From the cell containing the given text, extract its center point as [X, Y] coordinate. 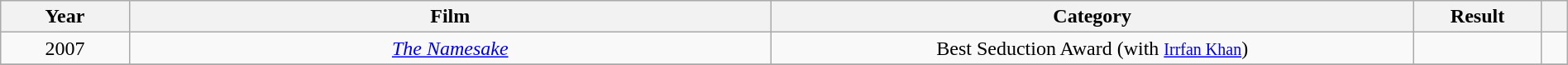
Category [1092, 17]
2007 [65, 48]
The Namesake [450, 48]
Result [1477, 17]
Best Seduction Award (with Irrfan Khan) [1092, 48]
Year [65, 17]
Film [450, 17]
